Search for the cell housing the specified text and yield its [X, Y] center coordinate. 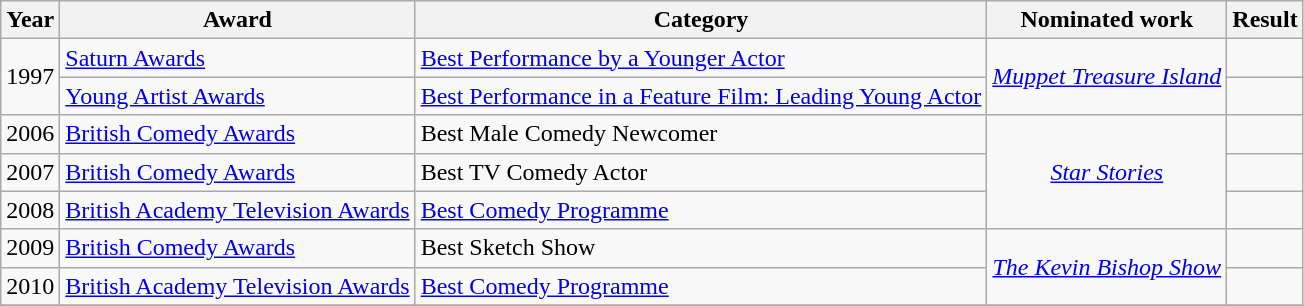
Best TV Comedy Actor [701, 172]
2006 [30, 134]
2008 [30, 210]
Best Performance by a Younger Actor [701, 58]
Star Stories [1107, 172]
Nominated work [1107, 20]
The Kevin Bishop Show [1107, 267]
Award [238, 20]
2009 [30, 248]
Year [30, 20]
Best Sketch Show [701, 248]
Saturn Awards [238, 58]
Best Performance in a Feature Film: Leading Young Actor [701, 96]
2010 [30, 286]
2007 [30, 172]
Best Male Comedy Newcomer [701, 134]
1997 [30, 77]
Young Artist Awards [238, 96]
Muppet Treasure Island [1107, 77]
Result [1265, 20]
Category [701, 20]
